Find where the given text appears and provide that cell's center as (X, Y) coordinate. 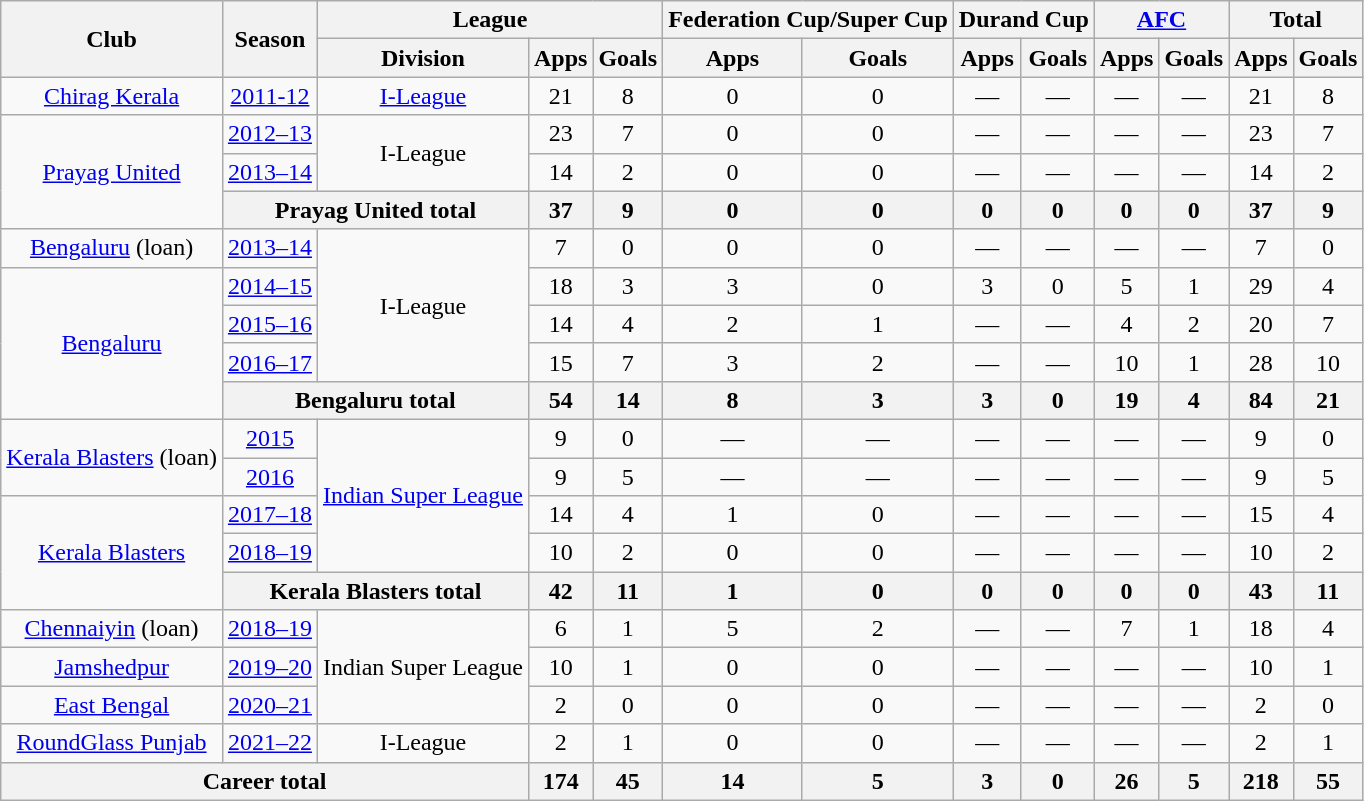
55 (1328, 781)
54 (560, 400)
42 (560, 591)
84 (1261, 400)
Bengaluru total (375, 400)
East Bengal (112, 705)
AFC (1161, 20)
Career total (265, 781)
2015 (270, 438)
174 (560, 781)
2017–18 (270, 515)
Club (112, 39)
Prayag United total (375, 210)
45 (628, 781)
2012–13 (270, 134)
20 (1261, 324)
Durand Cup (1024, 20)
2020–21 (270, 705)
League (490, 20)
2015–16 (270, 324)
Bengaluru (112, 343)
Jamshedpur (112, 667)
218 (1261, 781)
Bengaluru (loan) (112, 248)
19 (1126, 400)
2016–17 (270, 362)
Kerala Blasters total (375, 591)
Kerala Blasters (loan) (112, 457)
2011-12 (270, 96)
Kerala Blasters (112, 553)
2014–15 (270, 286)
Prayag United (112, 172)
26 (1126, 781)
Total (1296, 20)
43 (1261, 591)
Season (270, 39)
6 (560, 629)
Chirag Kerala (112, 96)
28 (1261, 362)
2021–22 (270, 743)
2016 (270, 477)
Federation Cup/Super Cup (808, 20)
29 (1261, 286)
Division (422, 58)
2019–20 (270, 667)
RoundGlass Punjab (112, 743)
Chennaiyin (loan) (112, 629)
